Search for the cell housing the specified text and yield its [X, Y] center coordinate. 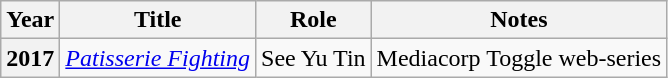
Year [30, 20]
Notes [519, 20]
Role [314, 20]
Title [158, 20]
See Yu Tin [314, 58]
2017 [30, 58]
Patisserie Fighting [158, 58]
Mediacorp Toggle web-series [519, 58]
